Locate the cell with the specified text and output its (x, y) center coordinate. 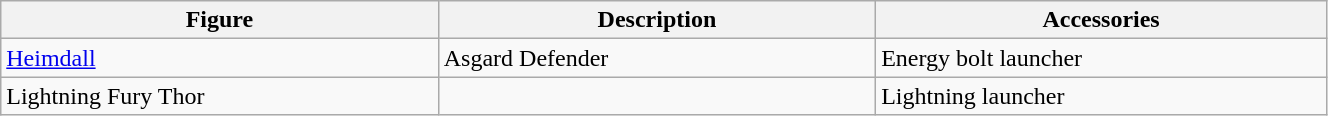
Lightning Fury Thor (220, 96)
Figure (220, 20)
Description (656, 20)
Heimdall (220, 58)
Asgard Defender (656, 58)
Energy bolt launcher (1102, 58)
Accessories (1102, 20)
Lightning launcher (1102, 96)
